Locate the cell with the specified text and output its [X, Y] center coordinate. 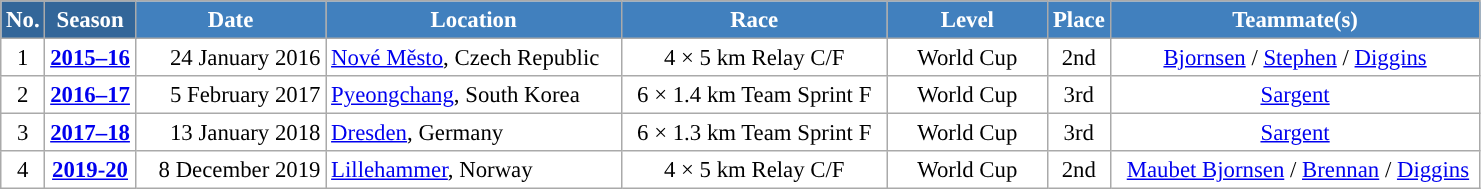
Nové Město, Czech Republic [474, 58]
No. [23, 20]
Lillehammer, Norway [474, 170]
5 February 2017 [230, 95]
Teammate(s) [1295, 20]
24 January 2016 [230, 58]
2016–17 [90, 95]
3 [23, 133]
6 × 1.4 km Team Sprint F [754, 95]
2 [23, 95]
2015–16 [90, 58]
2019-20 [90, 170]
13 January 2018 [230, 133]
Date [230, 20]
Place [1079, 20]
Location [474, 20]
8 December 2019 [230, 170]
Maubet Bjornsen / Brennan / Diggins [1295, 170]
Pyeongchang, South Korea [474, 95]
1 [23, 58]
Dresden, Germany [474, 133]
Level [968, 20]
Bjornsen / Stephen / Diggins [1295, 58]
Season [90, 20]
6 × 1.3 km Team Sprint F [754, 133]
Race [754, 20]
2017–18 [90, 133]
4 [23, 170]
